Locate the cell with the specified text and output its [x, y] center coordinate. 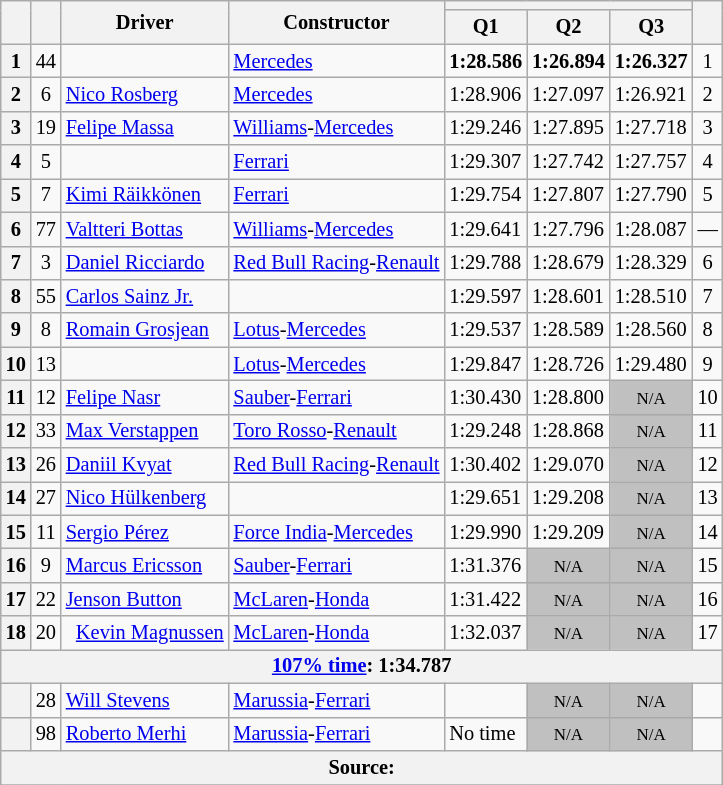
1:29.480 [652, 364]
1:29.754 [486, 195]
1:28.589 [568, 330]
1:29.209 [568, 532]
1:28.087 [652, 229]
Roberto Merhi [145, 734]
1:27.718 [652, 128]
1:28.586 [486, 61]
98 [46, 734]
Toro Rosso-Renault [337, 431]
Constructor [337, 22]
1:29.246 [486, 128]
Daniil Kvyat [145, 465]
1:29.307 [486, 162]
1:28.329 [652, 263]
Carlos Sainz Jr. [145, 296]
1:26.921 [652, 94]
1:29.641 [486, 229]
1:29.208 [568, 498]
1:28.560 [652, 330]
Daniel Ricciardo [145, 263]
22 [46, 599]
Kevin Magnussen [145, 633]
— [708, 229]
1:31.422 [486, 599]
Sergio Pérez [145, 532]
28 [46, 700]
No time [486, 734]
Q1 [486, 27]
1:29.847 [486, 364]
18 [16, 633]
Driver [145, 22]
1:29.070 [568, 465]
1:28.906 [486, 94]
19 [46, 128]
1:29.788 [486, 263]
1:29.248 [486, 431]
33 [46, 431]
1:30.402 [486, 465]
1:28.510 [652, 296]
1:28.800 [568, 397]
1:29.597 [486, 296]
Will Stevens [145, 700]
Force India-Mercedes [337, 532]
Marcus Ericsson [145, 565]
55 [46, 296]
Nico Hülkenberg [145, 498]
Max Verstappen [145, 431]
1:27.097 [568, 94]
26 [46, 465]
1:29.537 [486, 330]
1:27.790 [652, 195]
1:26.894 [568, 61]
107% time: 1:34.787 [362, 666]
Felipe Nasr [145, 397]
Valtteri Bottas [145, 229]
44 [46, 61]
27 [46, 498]
20 [46, 633]
1:27.757 [652, 162]
Nico Rosberg [145, 94]
1:30.430 [486, 397]
1:29.651 [486, 498]
1:26.327 [652, 61]
Jenson Button [145, 599]
1:28.726 [568, 364]
Romain Grosjean [145, 330]
1:28.868 [568, 431]
1:31.376 [486, 565]
77 [46, 229]
Source: [362, 767]
1:28.679 [568, 263]
1:28.601 [568, 296]
Q3 [652, 27]
Felipe Massa [145, 128]
Q2 [568, 27]
1:27.796 [568, 229]
1:27.807 [568, 195]
1:32.037 [486, 633]
1:27.742 [568, 162]
Kimi Räikkönen [145, 195]
1:29.990 [486, 532]
1:27.895 [568, 128]
